Provide the [x, y] coordinate of the cell's center where the given text is located.  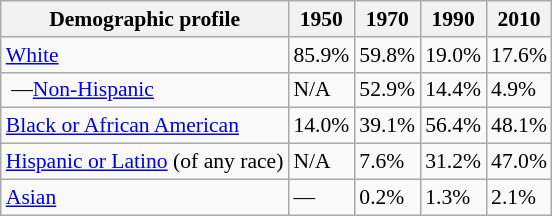
14.4% [453, 90]
14.0% [321, 126]
59.8% [387, 55]
19.0% [453, 55]
1950 [321, 19]
4.9% [519, 90]
2.1% [519, 197]
39.1% [387, 126]
31.2% [453, 162]
Black or African American [145, 126]
48.1% [519, 126]
52.9% [387, 90]
7.6% [387, 162]
— [321, 197]
—Non-Hispanic [145, 90]
Asian [145, 197]
1970 [387, 19]
2010 [519, 19]
0.2% [387, 197]
56.4% [453, 126]
1990 [453, 19]
17.6% [519, 55]
1.3% [453, 197]
White [145, 55]
47.0% [519, 162]
85.9% [321, 55]
Demographic profile [145, 19]
Hispanic or Latino (of any race) [145, 162]
